Provide the (X, Y) coordinate of the cell's center where the given text is located.  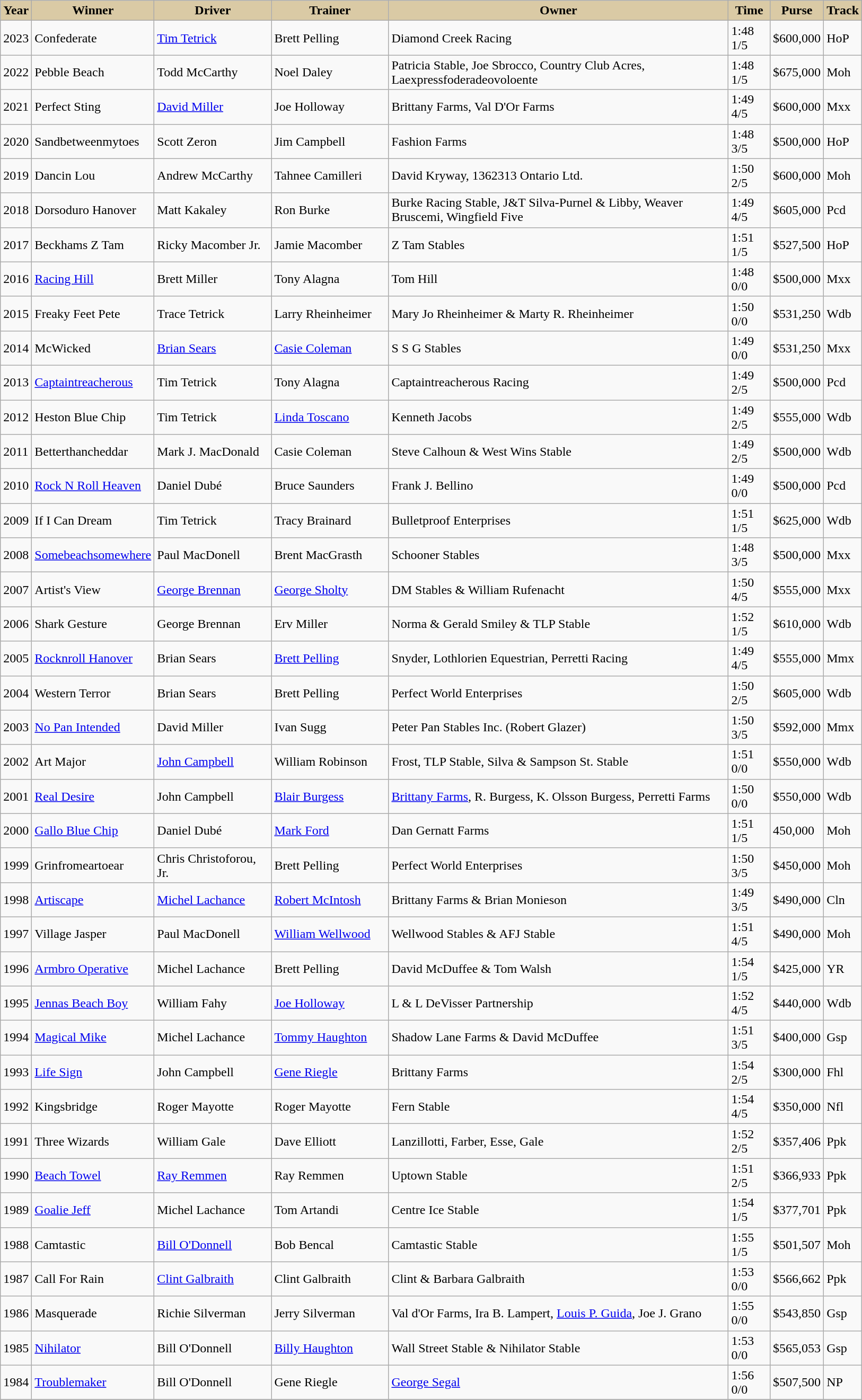
2005 (16, 658)
Winner (93, 11)
$425,000 (797, 969)
1:54 4/5 (750, 1106)
1:51 2/5 (750, 1175)
Brett Miller (213, 279)
Beach Towel (93, 1175)
Track (843, 11)
Bob Bencal (330, 1244)
1996 (16, 969)
Troublemaker (93, 1382)
$357,406 (797, 1141)
2023 (16, 38)
Wall Street Stable & Nihilator Stable (559, 1348)
2021 (16, 107)
Todd McCarthy (213, 72)
Jerry Silverman (330, 1313)
Owner (559, 11)
1997 (16, 934)
2012 (16, 417)
William Gale (213, 1141)
1:48 0/0 (750, 279)
$501,507 (797, 1244)
1987 (16, 1279)
Billy Haughton (330, 1348)
Armbro Operative (93, 969)
1:55 0/0 (750, 1313)
Ricky Macomber Jr. (213, 245)
Captaintreacherous Racing (559, 383)
1986 (16, 1313)
Gallo Blue Chip (93, 831)
Betterthancheddar (93, 451)
$366,933 (797, 1175)
Life Sign (93, 1073)
Western Terror (93, 693)
2013 (16, 383)
Brent MacGrasth (330, 555)
NP (843, 1382)
$300,000 (797, 1073)
Goalie Jeff (93, 1210)
1985 (16, 1348)
2007 (16, 589)
2022 (16, 72)
Artist's View (93, 589)
2016 (16, 279)
George Sholty (330, 589)
2014 (16, 348)
$400,000 (797, 1038)
1:55 1/5 (750, 1244)
2002 (16, 762)
Tom Artandi (330, 1210)
$440,000 (797, 1004)
Bruce Saunders (330, 486)
William Robinson (330, 762)
2020 (16, 141)
Chris Christoforou, Jr. (213, 865)
Dorsoduro Hanover (93, 210)
Shark Gesture (93, 624)
Year (16, 11)
Camtastic (93, 1244)
$592,000 (797, 727)
Andrew McCarthy (213, 176)
Sandbetweenmytoes (93, 141)
Dan Gernatt Farms (559, 831)
Nfl (843, 1106)
$350,000 (797, 1106)
1993 (16, 1073)
$377,701 (797, 1210)
Shadow Lane Farms & David McDuffee (559, 1038)
$527,500 (797, 245)
Heston Blue Chip (93, 417)
2011 (16, 451)
Trainer (330, 11)
$507,500 (797, 1382)
Pebble Beach (93, 72)
Dancin Lou (93, 176)
S S G Stables (559, 348)
2001 (16, 796)
$543,850 (797, 1313)
Trace Tetrick (213, 314)
$565,053 (797, 1348)
Driver (213, 11)
Somebeachsomewhere (93, 555)
Cln (843, 900)
David Kryway, 1362313 Ontario Ltd. (559, 176)
Kingsbridge (93, 1106)
2017 (16, 245)
Fern Stable (559, 1106)
2004 (16, 693)
YR (843, 969)
Lanzillotti, Farber, Esse, Gale (559, 1141)
Perfect Sting (93, 107)
Fhl (843, 1073)
1:52 1/5 (750, 624)
Tommy Haughton (330, 1038)
Frank J. Bellino (559, 486)
George Segal (559, 1382)
Jamie Macomber (330, 245)
Linda Toscano (330, 417)
Rocknroll Hanover (93, 658)
Brittany Farms (559, 1073)
Confederate (93, 38)
Magical Mike (93, 1038)
1994 (16, 1038)
Uptown Stable (559, 1175)
Tom Hill (559, 279)
Bulletproof Enterprises (559, 520)
1998 (16, 900)
McWicked (93, 348)
Tracy Brainard (330, 520)
If I Can Dream (93, 520)
L & L DeVisser Partnership (559, 1004)
$566,662 (797, 1279)
David McDuffee & Tom Walsh (559, 969)
Rock N Roll Heaven (93, 486)
1:52 2/5 (750, 1141)
Snyder, Lothlorien Equestrian, Perretti Racing (559, 658)
1:51 4/5 (750, 934)
Mark Ford (330, 831)
Artiscape (93, 900)
Mary Jo Rheinheimer & Marty R. Rheinheimer (559, 314)
Matt Kakaley (213, 210)
2008 (16, 555)
Richie Silverman (213, 1313)
2006 (16, 624)
1:56 0/0 (750, 1382)
Scott Zeron (213, 141)
Mark J. MacDonald (213, 451)
Masquerade (93, 1313)
1:51 3/5 (750, 1038)
1995 (16, 1004)
Three Wizards (93, 1141)
Captaintreacherous (93, 383)
2018 (16, 210)
Jim Campbell (330, 141)
1991 (16, 1141)
2019 (16, 176)
Clint & Barbara Galbraith (559, 1279)
Frost, TLP Stable, Silva & Sampson St. Stable (559, 762)
Freaky Feet Pete (93, 314)
Erv Miller (330, 624)
Robert McIntosh (330, 900)
1989 (16, 1210)
1:49 3/5 (750, 900)
Val d'Or Farms, Ira B. Lampert, Louis P. Guida, Joe J. Grano (559, 1313)
$675,000 (797, 72)
Blair Burgess (330, 796)
Fashion Farms (559, 141)
Z Tam Stables (559, 245)
2009 (16, 520)
Kenneth Jacobs (559, 417)
Noel Daley (330, 72)
Beckhams Z Tam (93, 245)
Brittany Farms, R. Burgess, K. Olsson Burgess, Perretti Farms (559, 796)
Tahnee Camilleri (330, 176)
Real Desire (93, 796)
1:51 0/0 (750, 762)
Jennas Beach Boy (93, 1004)
1999 (16, 865)
William Wellwood (330, 934)
No Pan Intended (93, 727)
Norma & Gerald Smiley & TLP Stable (559, 624)
1990 (16, 1175)
Brittany Farms, Val D'Or Farms (559, 107)
Dave Elliott (330, 1141)
2000 (16, 831)
Grinfromeartoear (93, 865)
1:54 2/5 (750, 1073)
Racing Hill (93, 279)
Peter Pan Stables Inc. (Robert Glazer) (559, 727)
Time (750, 11)
1988 (16, 1244)
Wellwood Stables & AFJ Stable (559, 934)
2010 (16, 486)
Ivan Sugg (330, 727)
Steve Calhoun & West Wins Stable (559, 451)
Diamond Creek Racing (559, 38)
1:50 4/5 (750, 589)
Village Jasper (93, 934)
1984 (16, 1382)
DM Stables & William Rufenacht (559, 589)
Purse (797, 11)
Art Major (93, 762)
450,000 (797, 831)
Brittany Farms & Brian Monieson (559, 900)
$625,000 (797, 520)
Patricia Stable, Joe Sbrocco, Country Club Acres, Laexpressfoderadeovoloente (559, 72)
Larry Rheinheimer (330, 314)
Burke Racing Stable, J&T Silva-Purnel & Libby, Weaver Bruscemi, Wingfield Five (559, 210)
Camtastic Stable (559, 1244)
1:52 4/5 (750, 1004)
Call For Rain (93, 1279)
$610,000 (797, 624)
2015 (16, 314)
Ron Burke (330, 210)
Nihilator (93, 1348)
1992 (16, 1106)
Centre Ice Stable (559, 1210)
2003 (16, 727)
Schooner Stables (559, 555)
$450,000 (797, 865)
William Fahy (213, 1004)
